Pinpoint the cell where the given text exists, returning its [x, y] midpoint coordinate. 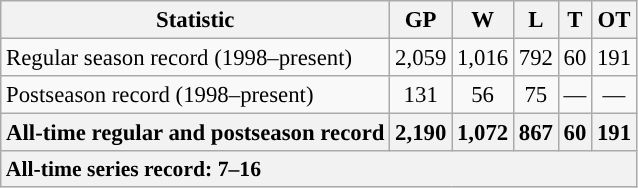
W [483, 20]
GP [421, 20]
1,072 [483, 133]
2,059 [421, 58]
L [536, 20]
75 [536, 95]
792 [536, 58]
Regular season record (1998–present) [196, 58]
Statistic [196, 20]
1,016 [483, 58]
56 [483, 95]
Postseason record (1998–present) [196, 95]
All-time regular and postseason record [196, 133]
867 [536, 133]
131 [421, 95]
T [574, 20]
2,190 [421, 133]
All-time series record: 7–16 [319, 169]
OT [614, 20]
